Pinpoint the cell where the given text exists, returning its [X, Y] midpoint coordinate. 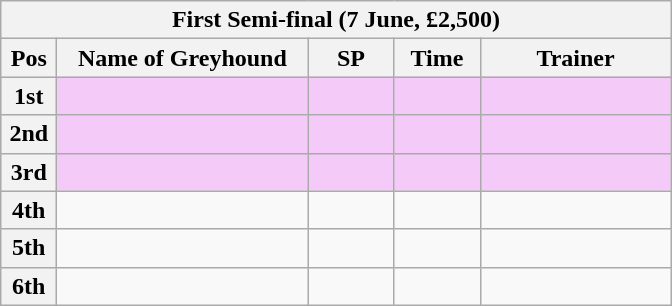
Trainer [576, 58]
SP [351, 58]
2nd [29, 134]
5th [29, 248]
4th [29, 210]
Time [437, 58]
6th [29, 286]
3rd [29, 172]
Pos [29, 58]
First Semi-final (7 June, £2,500) [336, 20]
Name of Greyhound [182, 58]
1st [29, 96]
